Determine the [x, y] coordinate at the center of the cell enclosing the given text.  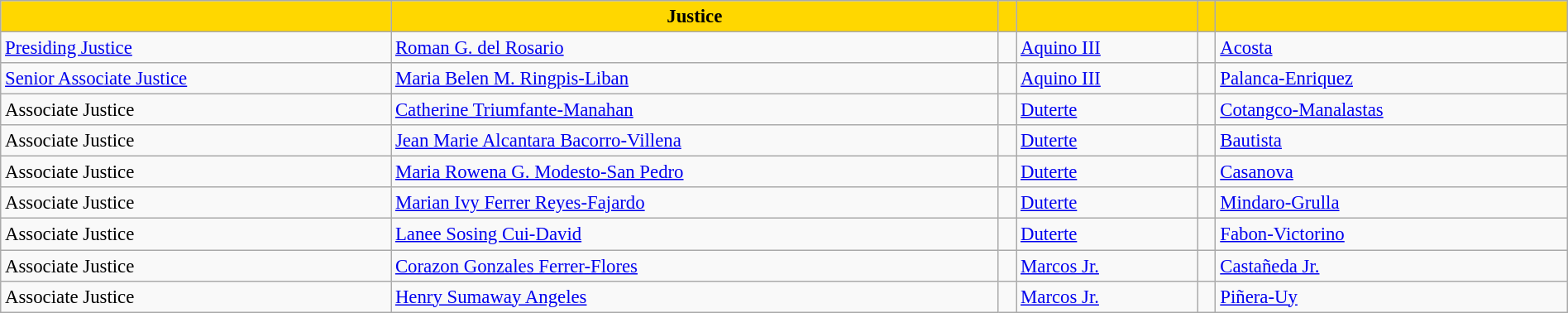
Henry Sumaway Angeles [695, 296]
Piñera-Uy [1391, 296]
Castañeda Jr. [1391, 266]
Maria Rowena G. Modesto-San Pedro [695, 172]
Corazon Gonzales Ferrer-Flores [695, 266]
Presiding Justice [196, 47]
Palanca-Enriquez [1391, 79]
Justice [695, 17]
Marian Ivy Ferrer Reyes-Fajardo [695, 203]
Roman G. del Rosario [695, 47]
Maria Belen M. Ringpis-Liban [695, 79]
Cotangco-Manalastas [1391, 110]
Acosta [1391, 47]
Fabon-Victorino [1391, 234]
Mindaro-Grulla [1391, 203]
Bautista [1391, 141]
Senior Associate Justice [196, 79]
Lanee Sosing Cui-David [695, 234]
Catherine Triumfante-Manahan [695, 110]
Casanova [1391, 172]
Jean Marie Alcantara Bacorro-Villena [695, 141]
